Capture the cell that displays the provided text and extract its (x, y) central coordinate. 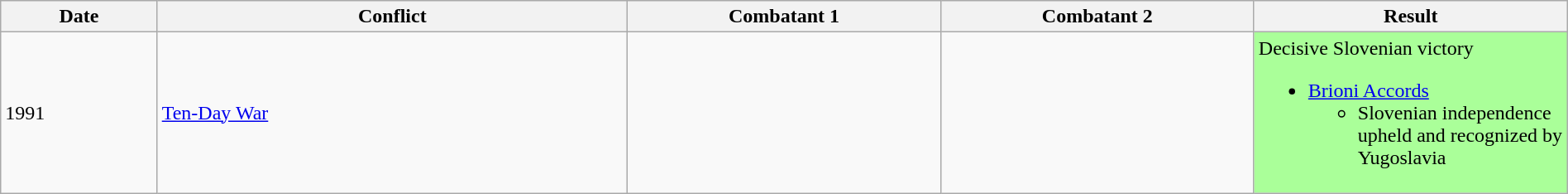
Date (79, 17)
1991 (79, 113)
Combatant 2 (1097, 17)
Combatant 1 (784, 17)
Ten-Day War (392, 113)
Result (1411, 17)
Conflict (392, 17)
Decisive Slovenian victoryBrioni AccordsSlovenian independence upheld and recognized by Yugoslavia (1411, 113)
